Detect which cell encompasses the target text, then output its [X, Y] center coordinate. 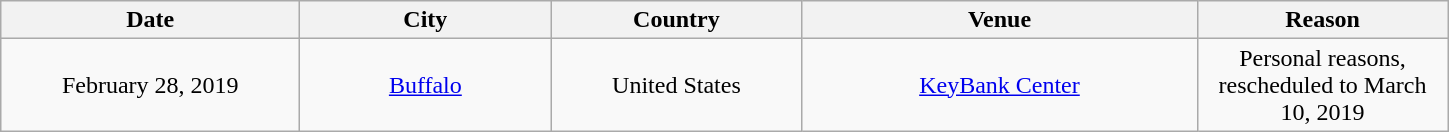
February 28, 2019 [150, 85]
Personal reasons, rescheduled to March 10, 2019 [1322, 85]
City [426, 20]
United States [676, 85]
Venue [1000, 20]
Buffalo [426, 85]
Country [676, 20]
Reason [1322, 20]
KeyBank Center [1000, 85]
Date [150, 20]
